From the cell containing the given text, extract its center point as [X, Y] coordinate. 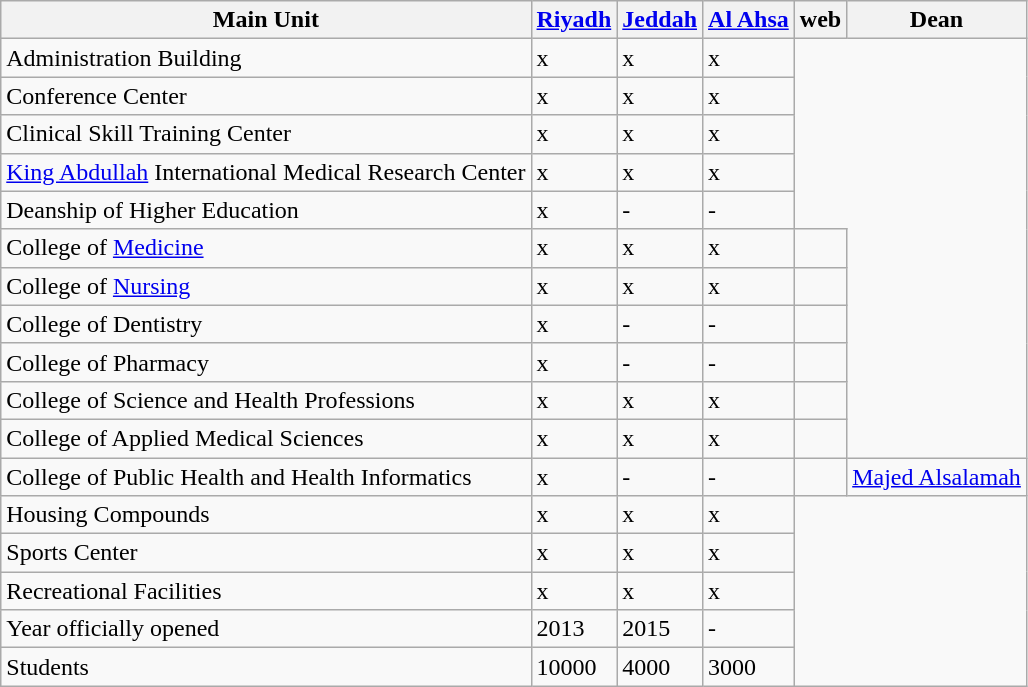
Year officially opened [266, 629]
Jeddah [660, 20]
College of Nursing [266, 286]
King Abdullah International Medical Research Center [266, 172]
web [820, 20]
Riyadh [574, 20]
4000 [660, 667]
College of Medicine [266, 248]
Deanship of Higher Education [266, 210]
College of Science and Health Professions [266, 400]
College of Applied Medical Sciences [266, 438]
Al Ahsa [749, 20]
Clinical Skill Training Center [266, 134]
Majed Alsalamah [937, 477]
Housing Compounds [266, 515]
Dean [937, 20]
Students [266, 667]
Main Unit [266, 20]
2015 [660, 629]
2013 [574, 629]
College of Public Health and Health Informatics [266, 477]
10000 [574, 667]
Recreational Facilities [266, 591]
College of Pharmacy [266, 362]
3000 [749, 667]
Conference Center [266, 96]
College of Dentistry [266, 324]
Administration Building [266, 58]
Sports Center [266, 553]
